Capture the cell that displays the provided text and extract its [x, y] central coordinate. 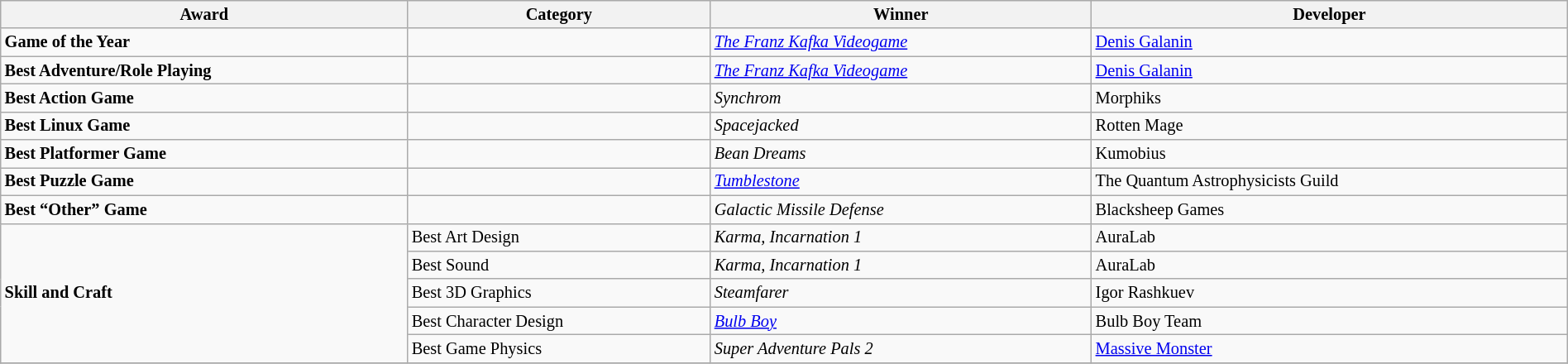
Best Game Physics [559, 348]
Rotten Mage [1330, 126]
Best “Other” Game [204, 209]
Galactic Missile Defense [901, 209]
Game of the Year [204, 42]
Best Character Design [559, 321]
Best Linux Game [204, 126]
Spacejacked [901, 126]
Super Adventure Pals 2 [901, 348]
Developer [1330, 14]
Best Puzzle Game [204, 181]
Award [204, 14]
Skill and Craft [204, 293]
Best 3D Graphics [559, 293]
Bean Dreams [901, 154]
Synchrom [901, 98]
Winner [901, 14]
Morphiks [1330, 98]
Best Action Game [204, 98]
Best Art Design [559, 237]
Best Sound [559, 265]
Best Adventure/Role Playing [204, 70]
Blacksheep Games [1330, 209]
Igor Rashkuev [1330, 293]
Bulb Boy Team [1330, 321]
Best Platformer Game [204, 154]
The Quantum Astrophysicists Guild [1330, 181]
Steamfarer [901, 293]
Category [559, 14]
Massive Monster [1330, 348]
Bulb Boy [901, 321]
Tumblestone [901, 181]
Kumobius [1330, 154]
